Scan for the cell matching the given text and deliver its [x, y] coordinate at center. 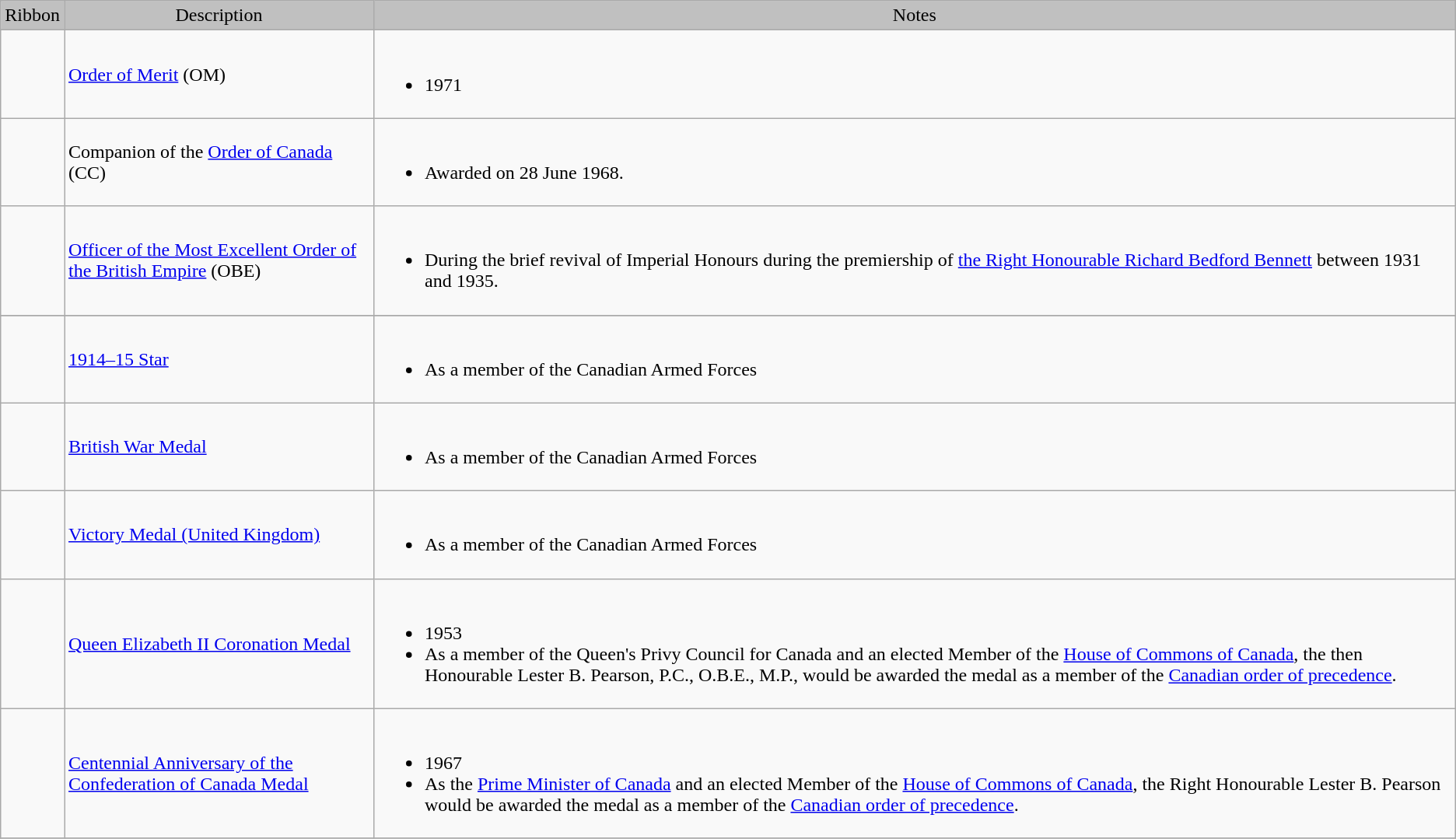
Ribbon [33, 16]
Officer of the Most Excellent Order of the British Empire (OBE) [219, 260]
During the brief revival of Imperial Honours during the premiership of the Right Honourable Richard Bedford Bennett between 1931 and 1935. [915, 260]
British War Medal [219, 446]
Notes [915, 16]
Centennial Anniversary of the Confederation of Canada Medal [219, 773]
Queen Elizabeth II Coronation Medal [219, 644]
Victory Medal (United Kingdom) [219, 535]
Companion of the Order of Canada (CC) [219, 162]
Description [219, 16]
Awarded on 28 June 1968. [915, 162]
1914–15 Star [219, 359]
1971 [915, 75]
Order of Merit (OM) [219, 75]
